Return [x, y] of the center of cell containing provided text 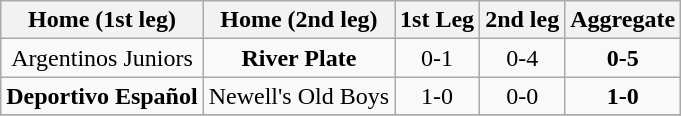
Argentinos Juniors [102, 58]
0-0 [522, 96]
0-1 [438, 58]
Newell's Old Boys [298, 96]
Deportivo Español [102, 96]
Aggregate [623, 20]
0-4 [522, 58]
1st Leg [438, 20]
Home (1st leg) [102, 20]
River Plate [298, 58]
Home (2nd leg) [298, 20]
2nd leg [522, 20]
0-5 [623, 58]
